Return the (x, y) coordinate for the center point of the cell that contains the specified text.  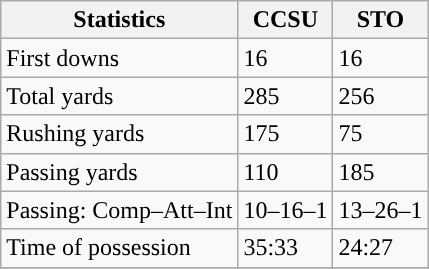
35:33 (286, 248)
Rushing yards (120, 134)
24:27 (380, 248)
CCSU (286, 20)
Total yards (120, 96)
10–16–1 (286, 210)
285 (286, 96)
75 (380, 134)
Passing yards (120, 172)
First downs (120, 58)
13–26–1 (380, 210)
175 (286, 134)
Passing: Comp–Att–Int (120, 210)
Statistics (120, 20)
STO (380, 20)
Time of possession (120, 248)
185 (380, 172)
110 (286, 172)
256 (380, 96)
